Detect which cell encompasses the target text, then output its (X, Y) center coordinate. 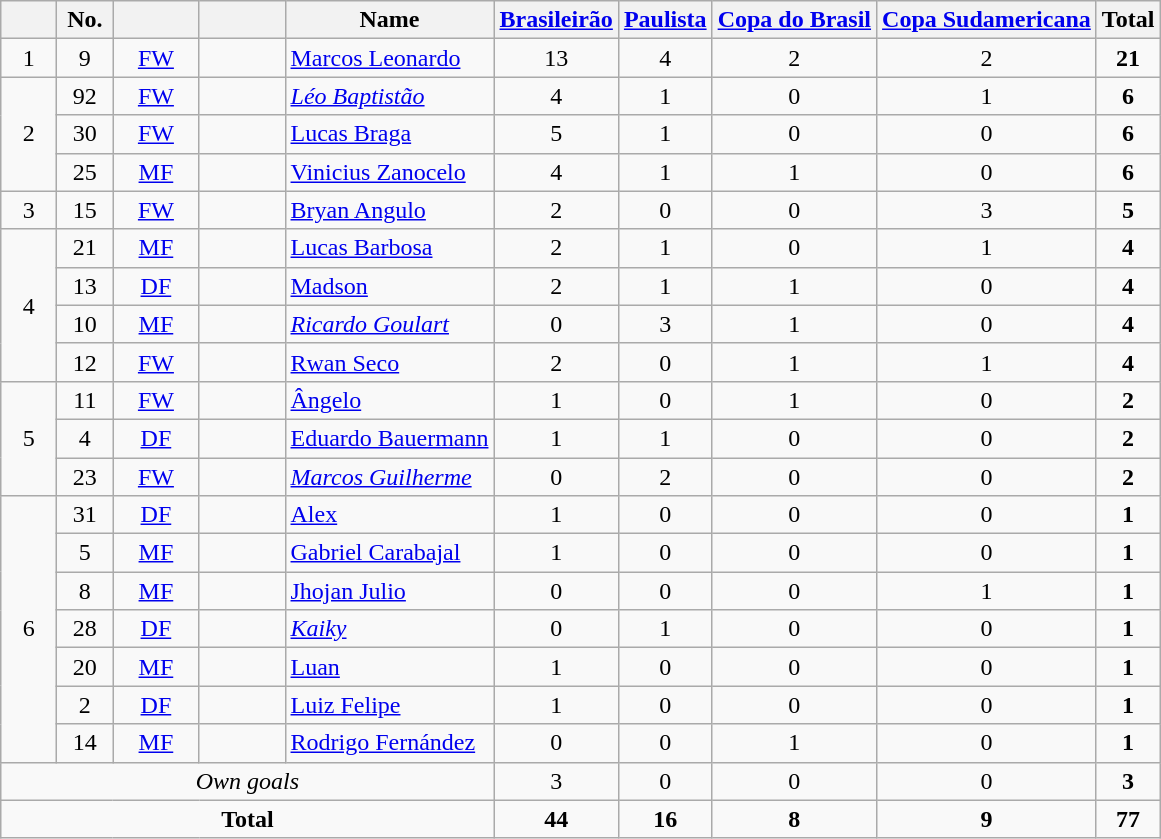
No. (85, 20)
Luan (390, 667)
Vinicius Zanocelo (390, 172)
31 (85, 515)
Rodrigo Fernández (390, 743)
Luiz Felipe (390, 705)
10 (85, 324)
Bryan Angulo (390, 210)
14 (85, 743)
Brasileirão (556, 20)
11 (85, 400)
Own goals (248, 781)
25 (85, 172)
28 (85, 629)
Lucas Barbosa (390, 248)
77 (1128, 819)
Léo Baptistão (390, 96)
Lucas Braga (390, 134)
Copa Sudamericana (987, 20)
12 (85, 362)
Gabriel Carabajal (390, 553)
Paulista (665, 20)
Marcos Guilherme (390, 477)
Marcos Leonardo (390, 58)
23 (85, 477)
44 (556, 819)
92 (85, 96)
Ângelo (390, 400)
Kaiky (390, 629)
30 (85, 134)
Ricardo Goulart (390, 324)
Madson (390, 286)
Rwan Seco (390, 362)
Eduardo Bauermann (390, 438)
15 (85, 210)
Name (390, 20)
Copa do Brasil (794, 20)
Jhojan Julio (390, 591)
Alex (390, 515)
16 (665, 819)
20 (85, 667)
